Search for the cell housing the specified text and yield its (x, y) center coordinate. 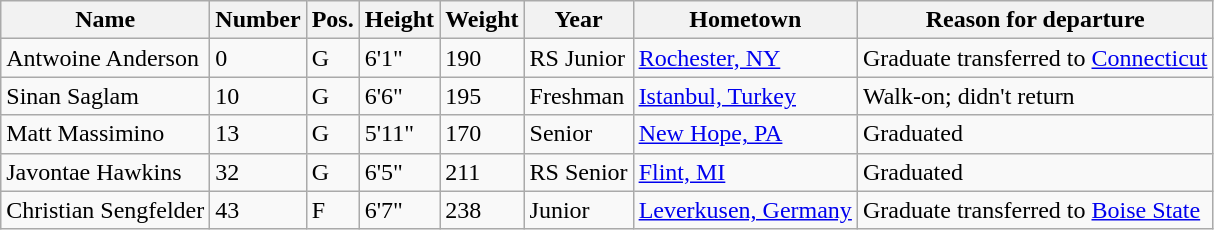
Matt Massimino (106, 134)
211 (482, 172)
170 (482, 134)
Number (258, 20)
Istanbul, Turkey (745, 96)
6'7" (399, 210)
6'1" (399, 58)
Antwoine Anderson (106, 58)
New Hope, PA (745, 134)
Senior (578, 134)
190 (482, 58)
32 (258, 172)
Height (399, 20)
Javontae Hawkins (106, 172)
Christian Sengfelder (106, 210)
Freshman (578, 96)
Rochester, NY (745, 58)
F (332, 210)
Flint, MI (745, 172)
Junior (578, 210)
Year (578, 20)
Graduate transferred to Boise State (1035, 210)
6'6" (399, 96)
0 (258, 58)
Pos. (332, 20)
Walk-on; didn't return (1035, 96)
6'5" (399, 172)
10 (258, 96)
RS Junior (578, 58)
Hometown (745, 20)
Sinan Saglam (106, 96)
RS Senior (578, 172)
Reason for departure (1035, 20)
13 (258, 134)
5'11" (399, 134)
43 (258, 210)
Name (106, 20)
Leverkusen, Germany (745, 210)
195 (482, 96)
Weight (482, 20)
238 (482, 210)
Graduate transferred to Connecticut (1035, 58)
